For the text-containing cell, return its midpoint in [x, y] coordinate format. 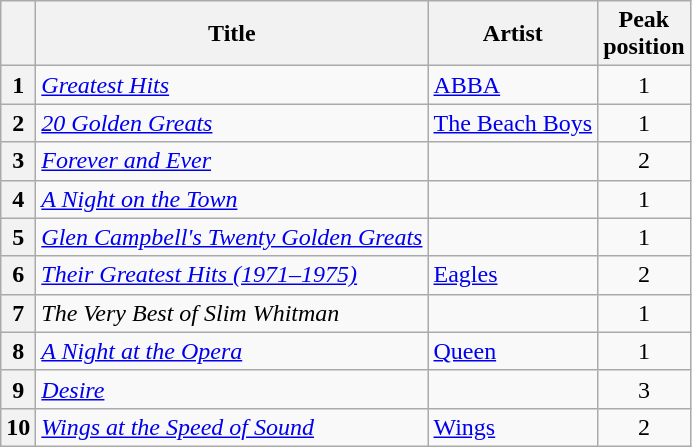
Their Greatest Hits (1971–1975) [232, 275]
Wings at the Speed of Sound [232, 427]
The Beach Boys [513, 123]
A Night on the Town [232, 199]
4 [18, 199]
8 [18, 351]
Forever and Ever [232, 161]
Title [232, 34]
Wings [513, 427]
5 [18, 237]
Artist [513, 34]
Queen [513, 351]
Desire [232, 389]
Peakposition [644, 34]
ABBA [513, 85]
Eagles [513, 275]
9 [18, 389]
10 [18, 427]
A Night at the Opera [232, 351]
The Very Best of Slim Whitman [232, 313]
7 [18, 313]
20 Golden Greats [232, 123]
Greatest Hits [232, 85]
6 [18, 275]
Glen Campbell's Twenty Golden Greats [232, 237]
